From the cell containing the given text, extract its center point as (x, y) coordinate. 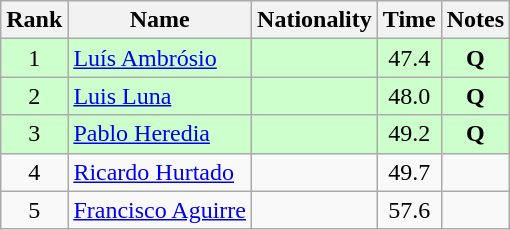
48.0 (409, 96)
1 (34, 58)
49.2 (409, 134)
49.7 (409, 172)
3 (34, 134)
Notes (475, 20)
Nationality (315, 20)
5 (34, 210)
Ricardo Hurtado (160, 172)
Time (409, 20)
47.4 (409, 58)
Name (160, 20)
Francisco Aguirre (160, 210)
2 (34, 96)
Rank (34, 20)
57.6 (409, 210)
Pablo Heredia (160, 134)
Luis Luna (160, 96)
Luís Ambrósio (160, 58)
4 (34, 172)
